Find where the given text appears and provide that cell's center as (X, Y) coordinate. 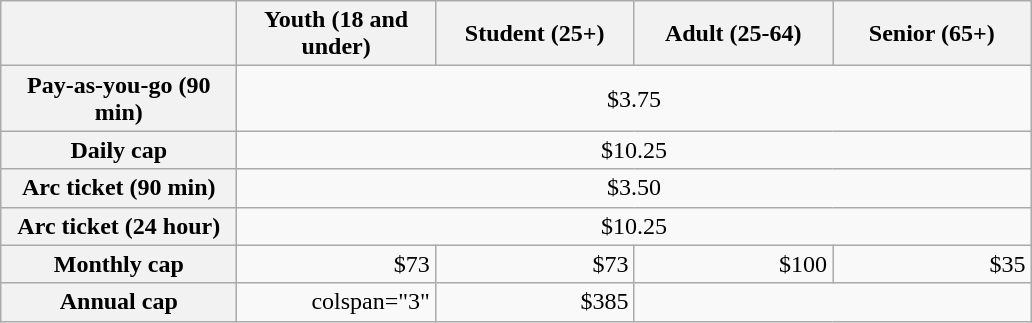
$35 (932, 264)
$385 (534, 302)
Arc ticket (24 hour) (119, 226)
Daily cap (119, 150)
$3.75 (634, 98)
Youth (18 and under) (336, 34)
Annual cap (119, 302)
$3.50 (634, 188)
Monthly cap (119, 264)
Student (25+) (534, 34)
Adult (25-64) (734, 34)
Senior (65+) (932, 34)
$100 (734, 264)
colspan="3" (336, 302)
Arc ticket (90 min) (119, 188)
Pay-as-you-go (90 min) (119, 98)
